Pinpoint the cell where the given text exists, returning its [x, y] midpoint coordinate. 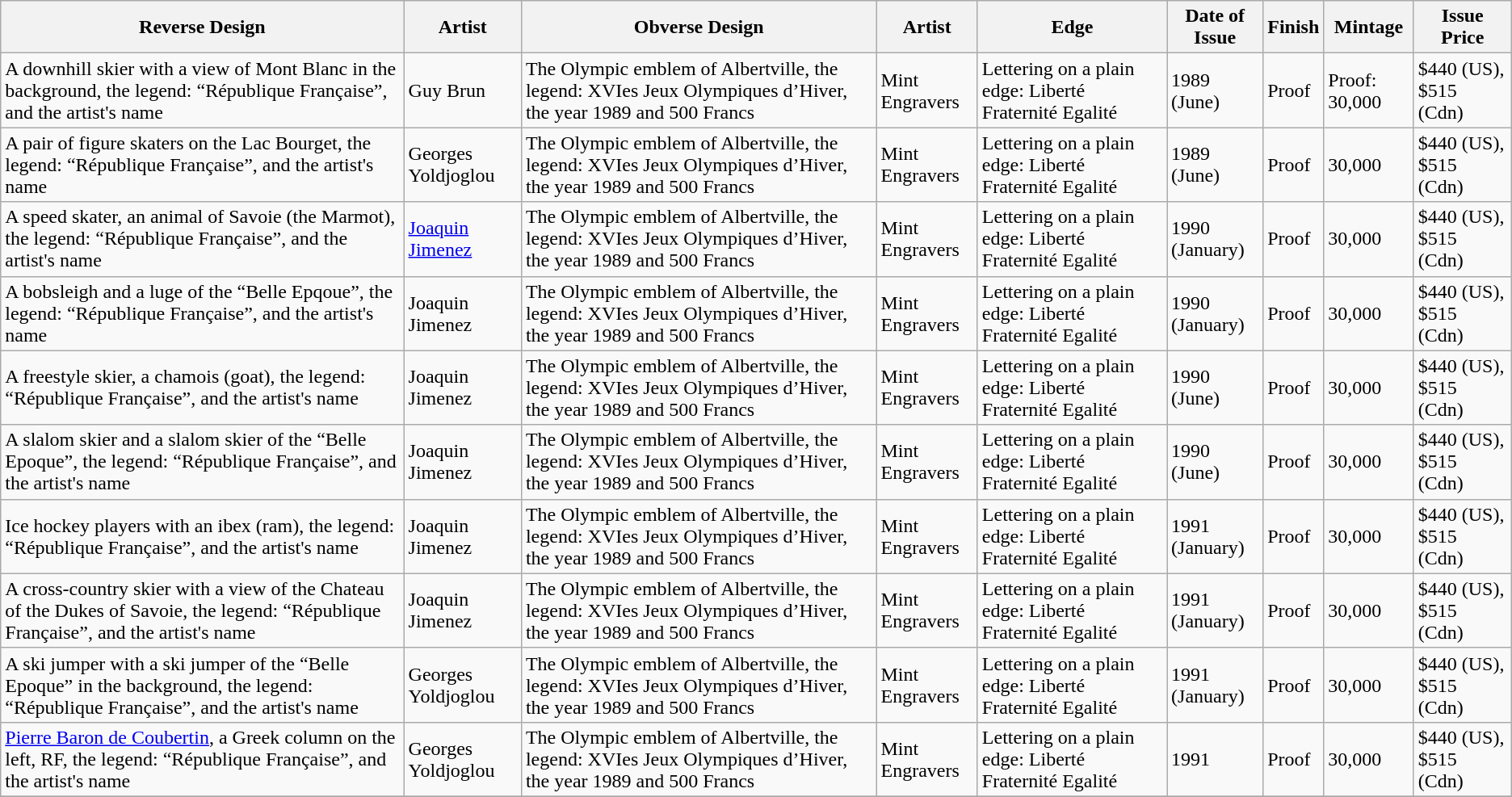
Pierre Baron de Coubertin, a Greek column on the left, RF, the legend: “République Française”, and the artist's name [202, 759]
A bobsleigh and a luge of the “Belle Epqoue”, the legend: “République Française”, and the artist's name [202, 313]
Guy Brun [462, 90]
A cross-country skier with a view of the Chateau of the Dukes of Savoie, the legend: “République Française”, and the artist's name [202, 610]
A pair of figure skaters on the Lac Bourget, the legend: “République Française”, and the artist's name [202, 165]
Ice hockey players with an ibex (ram), the legend: “République Française”, and the artist's name [202, 536]
Reverse Design [202, 27]
Edge [1072, 27]
A speed skater, an animal of Savoie (the Marmot), the legend: “République Française”, and the artist's name [202, 239]
1991 [1215, 759]
Obverse Design [699, 27]
A downhill skier with a view of Mont Blanc in the background, the legend: “République Française”, and the artist's name [202, 90]
Proof: 30,000 [1368, 90]
A freestyle skier, a chamois (goat), the legend: “République Française”, and the artist's name [202, 388]
A slalom skier and a slalom skier of the “Belle Epoque”, the legend: “République Française”, and the artist's name [202, 462]
A ski jumper with a ski jumper of the “Belle Epoque” in the background, the legend: “République Française”, and the artist's name [202, 685]
Issue Price [1462, 27]
Finish [1294, 27]
Date of Issue [1215, 27]
Mintage [1368, 27]
